Find where the given text appears and provide that cell's center as [x, y] coordinate. 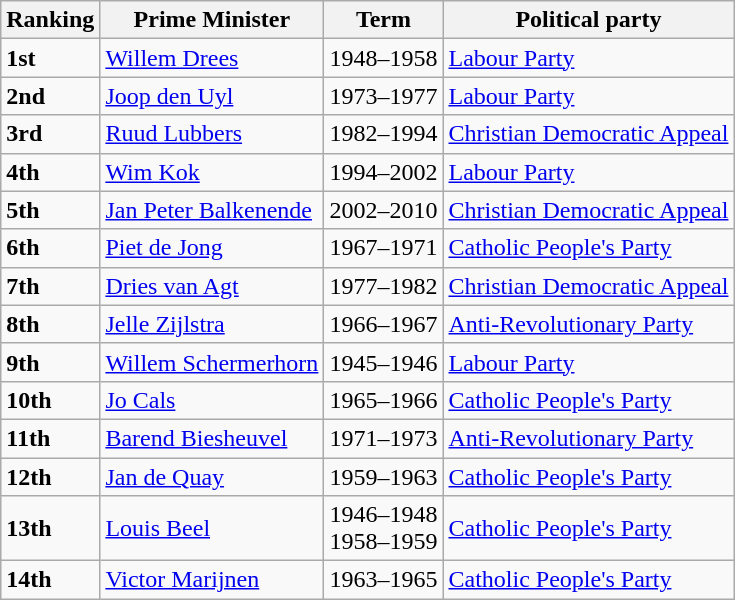
1946–1948 1958–1959 [384, 528]
Political party [588, 20]
1963–1965 [384, 580]
Willem Schermerhorn [212, 362]
9th [50, 362]
Ruud Lubbers [212, 134]
Prime Minister [212, 20]
Wim Kok [212, 172]
Ranking [50, 20]
6th [50, 248]
10th [50, 400]
1959–1963 [384, 477]
Louis Beel [212, 528]
8th [50, 324]
1971–1973 [384, 438]
Victor Marijnen [212, 580]
5th [50, 210]
Jelle Zijlstra [212, 324]
Piet de Jong [212, 248]
Term [384, 20]
1967–1971 [384, 248]
Jan de Quay [212, 477]
Willem Drees [212, 58]
Dries van Agt [212, 286]
Jo Cals [212, 400]
1st [50, 58]
7th [50, 286]
4th [50, 172]
Barend Biesheuvel [212, 438]
3rd [50, 134]
1973–1977 [384, 96]
1982–1994 [384, 134]
1966–1967 [384, 324]
11th [50, 438]
1965–1966 [384, 400]
1994–2002 [384, 172]
1948–1958 [384, 58]
Jan Peter Balkenende [212, 210]
1977–1982 [384, 286]
2nd [50, 96]
1945–1946 [384, 362]
Joop den Uyl [212, 96]
2002–2010 [384, 210]
13th [50, 528]
14th [50, 580]
12th [50, 477]
